Return the [x, y] coordinate for the center point of the cell that contains the specified text.  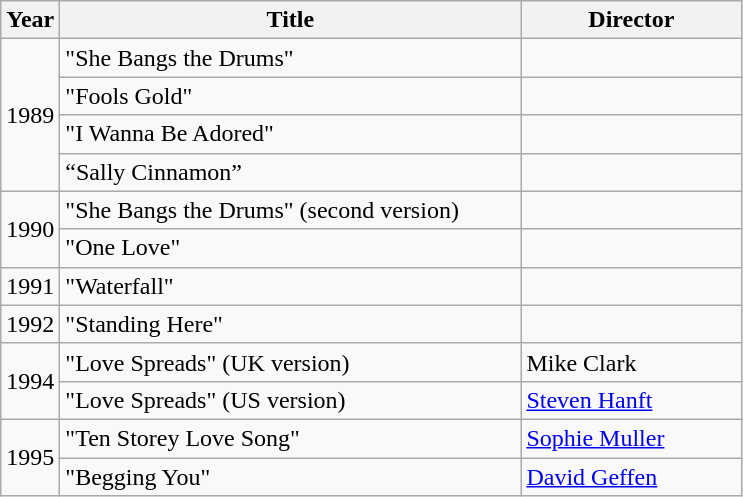
"She Bangs the Drums" [290, 58]
"One Love" [290, 248]
1989 [30, 115]
1990 [30, 229]
“Sally Cinnamon” [290, 172]
Mike Clark [632, 362]
"Begging You" [290, 477]
"Fools Gold" [290, 96]
"Love Spreads" (UK version) [290, 362]
"Waterfall" [290, 286]
"Standing Here" [290, 324]
1994 [30, 381]
Title [290, 20]
1991 [30, 286]
"Ten Storey Love Song" [290, 438]
Director [632, 20]
"I Wanna Be Adored" [290, 134]
Year [30, 20]
1995 [30, 457]
"Love Spreads" (US version) [290, 400]
1992 [30, 324]
Sophie Muller [632, 438]
David Geffen [632, 477]
"She Bangs the Drums" (second version) [290, 210]
Steven Hanft [632, 400]
